Extract the (X, Y) coordinate from the center of the cell holding the provided text.  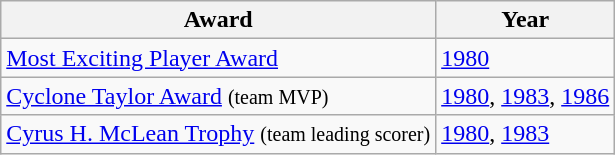
1980, 1983, 1986 (526, 96)
1980 (526, 58)
1980, 1983 (526, 134)
Year (526, 20)
Cyrus H. McLean Trophy (team leading scorer) (218, 134)
Cyclone Taylor Award (team MVP) (218, 96)
Most Exciting Player Award (218, 58)
Award (218, 20)
